Find where the given text appears and provide that cell's center as [X, Y] coordinate. 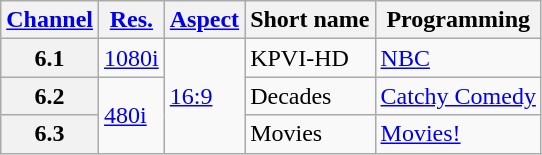
Programming [458, 20]
Catchy Comedy [458, 96]
16:9 [204, 96]
Decades [310, 96]
Movies [310, 134]
Short name [310, 20]
Res. [132, 20]
1080i [132, 58]
6.3 [50, 134]
Aspect [204, 20]
6.1 [50, 58]
Channel [50, 20]
480i [132, 115]
NBC [458, 58]
KPVI-HD [310, 58]
Movies! [458, 134]
6.2 [50, 96]
